Find where the given text appears and provide that cell's center as (X, Y) coordinate. 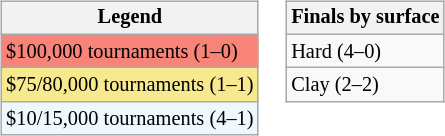
$100,000 tournaments (1–0) (130, 51)
Finals by surface (365, 18)
Legend (130, 18)
Clay (2–2) (365, 85)
$10/15,000 tournaments (4–1) (130, 119)
$75/80,000 tournaments (1–1) (130, 85)
Hard (4–0) (365, 51)
